From the cell containing the given text, extract its center point as (X, Y) coordinate. 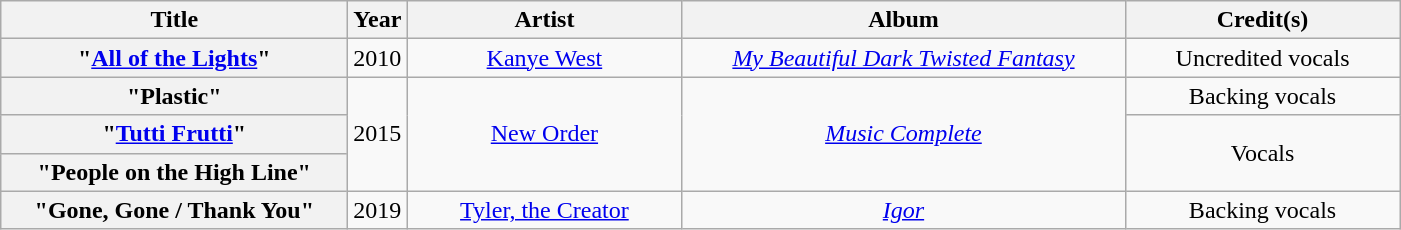
Kanye West (544, 58)
"Gone, Gone / Thank You" (174, 210)
Igor (904, 210)
My Beautiful Dark Twisted Fantasy (904, 58)
Credit(s) (1262, 20)
Album (904, 20)
New Order (544, 134)
"Plastic" (174, 96)
2010 (378, 58)
Tyler, the Creator (544, 210)
Year (378, 20)
"All of the Lights" (174, 58)
Title (174, 20)
"People on the High Line" (174, 172)
Music Complete (904, 134)
"Tutti Frutti" (174, 134)
Vocals (1262, 153)
Artist (544, 20)
Uncredited vocals (1262, 58)
2015 (378, 134)
2019 (378, 210)
